Identify which cell holds the provided text, then report its (X, Y) central coordinate. 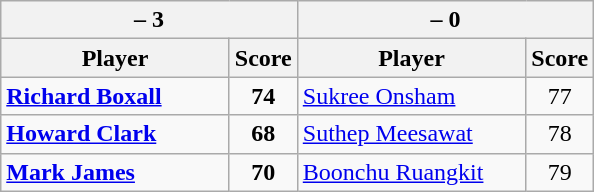
77 (560, 96)
70 (263, 172)
Mark James (116, 172)
– 0 (446, 20)
Boonchu Ruangkit (412, 172)
Howard Clark (116, 134)
74 (263, 96)
Suthep Meesawat (412, 134)
– 3 (150, 20)
79 (560, 172)
Richard Boxall (116, 96)
78 (560, 134)
68 (263, 134)
Sukree Onsham (412, 96)
